Determine the (x, y) coordinate at the center of the cell enclosing the given text.  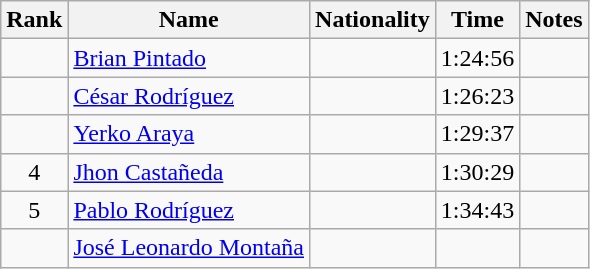
1:29:37 (477, 134)
César Rodríguez (189, 96)
1:30:29 (477, 172)
Jhon Castañeda (189, 172)
Name (189, 20)
4 (34, 172)
Brian Pintado (189, 58)
5 (34, 210)
Rank (34, 20)
Pablo Rodríguez (189, 210)
Time (477, 20)
Yerko Araya (189, 134)
1:34:43 (477, 210)
Notes (554, 20)
1:26:23 (477, 96)
1:24:56 (477, 58)
José Leonardo Montaña (189, 248)
Nationality (373, 20)
